Capture the cell that displays the provided text and extract its [x, y] central coordinate. 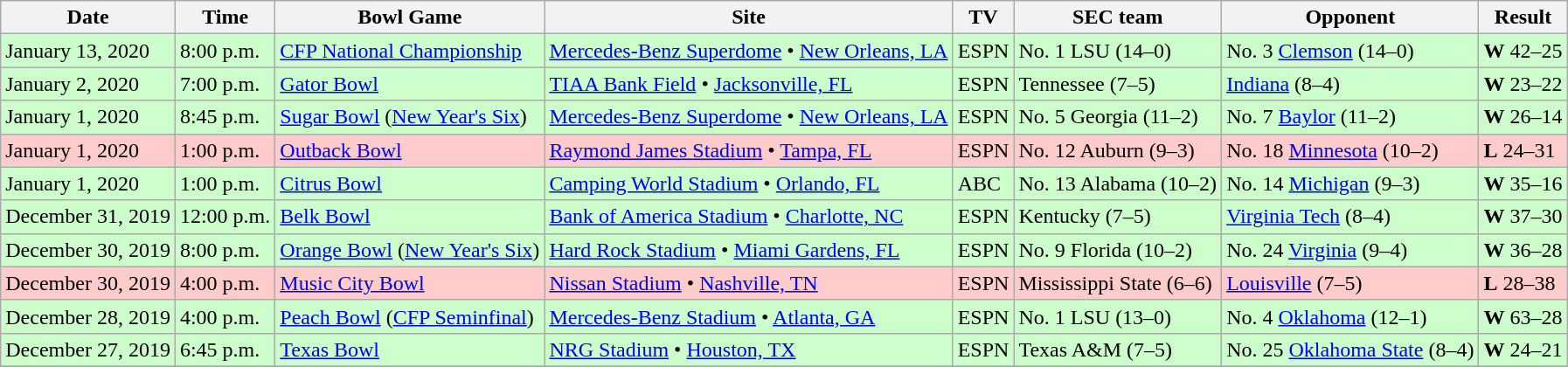
Peach Bowl (CFP Seminfinal) [410, 316]
January 13, 2020 [88, 51]
December 27, 2019 [88, 350]
Indiana (8–4) [1350, 84]
Texas A&M (7–5) [1118, 350]
Music City Bowl [410, 283]
Mercedes-Benz Stadium • Atlanta, GA [748, 316]
Citrus Bowl [410, 183]
W 26–14 [1523, 117]
Nissan Stadium • Nashville, TN [748, 283]
ABC [983, 183]
W 23–22 [1523, 84]
Tennessee (7–5) [1118, 84]
Bank of America Stadium • Charlotte, NC [748, 217]
Bowl Game [410, 17]
Mississippi State (6–6) [1118, 283]
No. 4 Oklahoma (12–1) [1350, 316]
No. 1 LSU (13–0) [1118, 316]
Hard Rock Stadium • Miami Gardens, FL [748, 250]
Texas Bowl [410, 350]
W 63–28 [1523, 316]
L 28–38 [1523, 283]
8:45 p.m. [225, 117]
W 42–25 [1523, 51]
12:00 p.m. [225, 217]
CFP National Championship [410, 51]
NRG Stadium • Houston, TX [748, 350]
Opponent [1350, 17]
W 37–30 [1523, 217]
No. 1 LSU (14–0) [1118, 51]
TIAA Bank Field • Jacksonville, FL [748, 84]
No. 24 Virginia (9–4) [1350, 250]
Virginia Tech (8–4) [1350, 217]
No. 9 Florida (10–2) [1118, 250]
L 24–31 [1523, 150]
Belk Bowl [410, 217]
Result [1523, 17]
7:00 p.m. [225, 84]
Kentucky (7–5) [1118, 217]
Time [225, 17]
Site [748, 17]
No. 5 Georgia (11–2) [1118, 117]
W 36–28 [1523, 250]
December 31, 2019 [88, 217]
No. 14 Michigan (9–3) [1350, 183]
Gator Bowl [410, 84]
Louisville (7–5) [1350, 283]
Sugar Bowl (New Year's Six) [410, 117]
Outback Bowl [410, 150]
No. 3 Clemson (14–0) [1350, 51]
Raymond James Stadium • Tampa, FL [748, 150]
No. 18 Minnesota (10–2) [1350, 150]
SEC team [1118, 17]
No. 25 Oklahoma State (8–4) [1350, 350]
W 24–21 [1523, 350]
No. 12 Auburn (9–3) [1118, 150]
TV [983, 17]
January 2, 2020 [88, 84]
W 35–16 [1523, 183]
Date [88, 17]
Camping World Stadium • Orlando, FL [748, 183]
December 28, 2019 [88, 316]
No. 13 Alabama (10–2) [1118, 183]
Orange Bowl (New Year's Six) [410, 250]
6:45 p.m. [225, 350]
No. 7 Baylor (11–2) [1350, 117]
